Capture the cell that displays the provided text and extract its (X, Y) central coordinate. 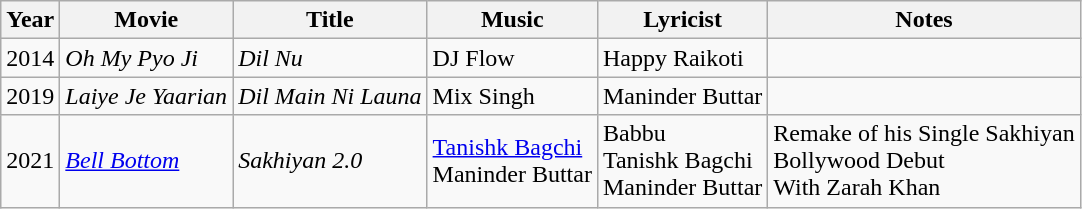
2014 (30, 58)
2019 (30, 96)
DJ Flow (512, 58)
Happy Raikoti (682, 58)
Music (512, 20)
BabbuTanishk BagchiManinder Buttar (682, 161)
Bell Bottom (146, 161)
Title (330, 20)
2021 (30, 161)
Dil Nu (330, 58)
Mix Singh (512, 96)
Oh My Pyo Ji (146, 58)
Notes (924, 20)
Year (30, 20)
Maninder Buttar (682, 96)
Movie (146, 20)
Lyricist (682, 20)
Sakhiyan 2.0 (330, 161)
Remake of his Single SakhiyanBollywood DebutWith Zarah Khan (924, 161)
Tanishk BagchiManinder Buttar (512, 161)
Laiye Je Yaarian (146, 96)
Dil Main Ni Launa (330, 96)
